For the text-containing cell, return its midpoint in [X, Y] coordinate format. 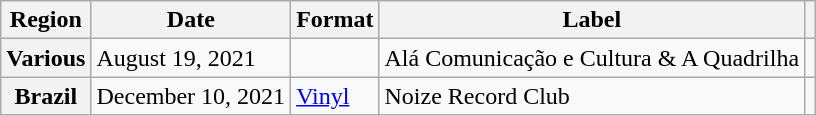
Various [46, 58]
Noize Record Club [592, 96]
Date [191, 20]
December 10, 2021 [191, 96]
Brazil [46, 96]
Label [592, 20]
Vinyl [335, 96]
Format [335, 20]
Alá Comunicação e Cultura & A Quadrilha [592, 58]
Region [46, 20]
August 19, 2021 [191, 58]
